Identify which cell holds the provided text, then report its (x, y) central coordinate. 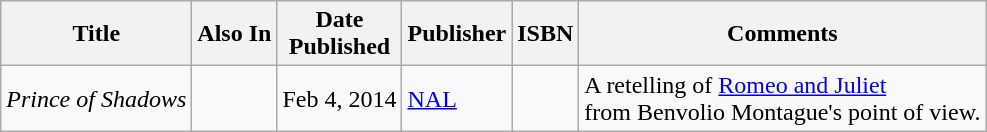
NAL (457, 98)
Also In (234, 34)
A retelling of Romeo and Julietfrom Benvolio Montague's point of view. (782, 98)
Title (96, 34)
Prince of Shadows (96, 98)
Comments (782, 34)
Publisher (457, 34)
Feb 4, 2014 (340, 98)
ISBN (546, 34)
DatePublished (340, 34)
